For the text-containing cell, return its midpoint in (X, Y) coordinate format. 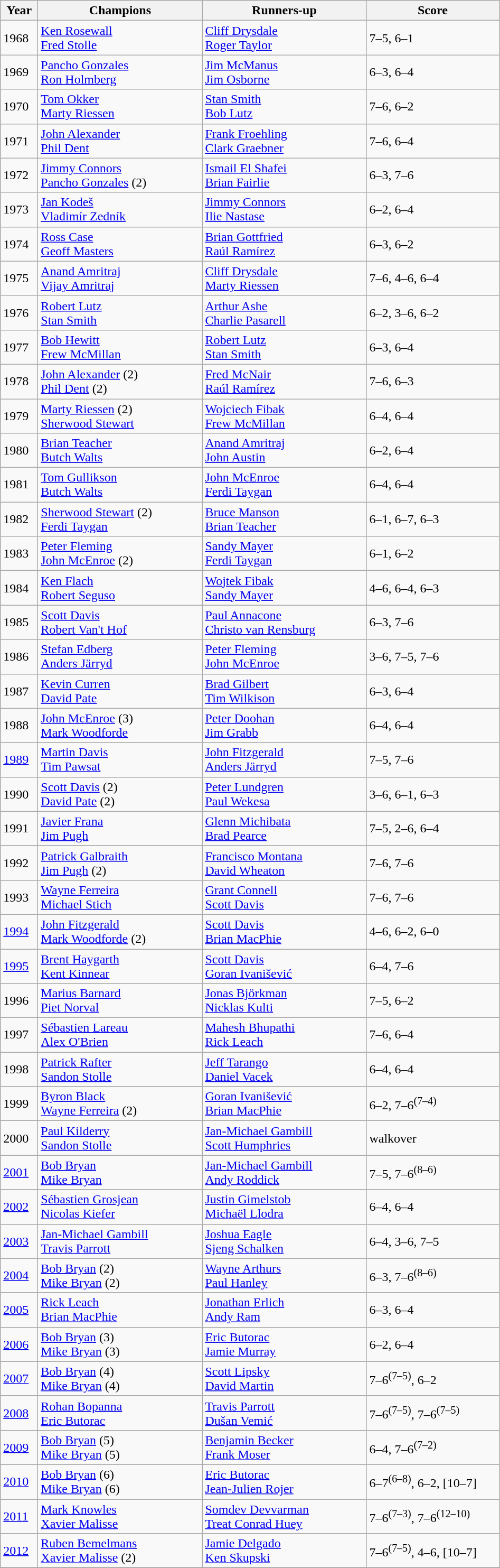
Ruben Bemelmans Xavier Malisse (2) (120, 1551)
6–2, 7–6(7–4) (433, 1103)
Stan Smith Bob Lutz (284, 107)
7–6, 6–3 (433, 382)
1983 (19, 554)
Year (19, 11)
2005 (19, 1310)
6–3, 6–2 (433, 244)
7–6, 6–2 (433, 107)
Tom Gullikson Butch Walts (120, 485)
Bob Bryan Mike Bryan (120, 1172)
Peter Fleming John McEnroe (284, 656)
Rick Leach Brian MacPhie (120, 1310)
Scott Davis Robert Van't Hof (120, 623)
1997 (19, 1035)
Sandy Mayer Ferdi Taygan (284, 554)
2011 (19, 1516)
Bob Hewitt Frew McMillan (120, 347)
1974 (19, 244)
Brian Gottfried Raúl Ramírez (284, 244)
Paul Kilderry Sandon Stolle (120, 1138)
1975 (19, 278)
Stefan Edberg Anders Järryd (120, 656)
2010 (19, 1482)
1980 (19, 450)
Jeff Tarango Daniel Vacek (284, 1070)
Tom Okker Marty Riessen (120, 107)
Mahesh Bhupathi Rick Leach (284, 1035)
Fred McNair Raúl Ramírez (284, 382)
2007 (19, 1378)
Bob Bryan (5) Mike Bryan (5) (120, 1447)
1970 (19, 107)
Scott Davis (2) David Pate (2) (120, 794)
Jimmy Connors Pancho Gonzales (2) (120, 175)
7–6(7–3), 7–6(12–10) (433, 1516)
Martin Davis Tim Pawsat (120, 760)
Sébastien Grosjean Nicolas Kiefer (120, 1207)
Sherwood Stewart (2) Ferdi Taygan (120, 519)
Wojtek Fibak Sandy Mayer (284, 588)
7–6, 4–6, 6–4 (433, 278)
John McEnroe (3) Mark Woodforde (120, 725)
Peter Doohan Jim Grabb (284, 725)
1995 (19, 966)
John Alexander (2) Phil Dent (2) (120, 382)
2003 (19, 1241)
2012 (19, 1551)
Glenn Michibata Brad Pearce (284, 829)
Scott Davis Brian MacPhie (284, 931)
Scott Lipsky David Martin (284, 1378)
Brent Haygarth Kent Kinnear (120, 966)
Jan-Michael Gambill Travis Parrott (120, 1241)
1984 (19, 588)
1990 (19, 794)
Byron Black Wayne Ferreira (2) (120, 1103)
Bruce Manson Brian Teacher (284, 519)
1978 (19, 382)
6–4, 3–6, 7–5 (433, 1241)
7–6(7–5), 4–6, [10–7] (433, 1551)
Jonathan Erlich Andy Ram (284, 1310)
7–6(7–5), 6–2 (433, 1378)
3–6, 6–1, 6–3 (433, 794)
Jamie Delgado Ken Skupski (284, 1551)
Francisco Montana David Wheaton (284, 862)
1987 (19, 691)
Benjamin Becker Frank Moser (284, 1447)
Jimmy Connors Ilie Nastase (284, 209)
1998 (19, 1070)
3–6, 7–5, 7–6 (433, 656)
Javier Frana Jim Pugh (120, 829)
Jan-Michael Gambill Andy Roddick (284, 1172)
Patrick Rafter Sandon Stolle (120, 1070)
1971 (19, 141)
Wojciech Fibak Frew McMillan (284, 415)
Jonas Björkman Nicklas Kulti (284, 1001)
Jim McManus Jim Osborne (284, 72)
2002 (19, 1207)
Eric Butorac Jean-Julien Rojer (284, 1482)
2009 (19, 1447)
1993 (19, 897)
6–2, 3–6, 6–2 (433, 313)
7–5, 7–6(8–6) (433, 1172)
1992 (19, 862)
Peter Fleming John McEnroe (2) (120, 554)
Grant Connell Scott Davis (284, 897)
Marty Riessen (2) Sherwood Stewart (120, 415)
Bob Bryan (6) Mike Bryan (6) (120, 1482)
Mark Knowles Xavier Malisse (120, 1516)
Sébastien Lareau Alex O'Brien (120, 1035)
7–5, 6–1 (433, 38)
2001 (19, 1172)
Cliff Drysdale Marty Riessen (284, 278)
7–5, 6–2 (433, 1001)
1968 (19, 38)
1988 (19, 725)
1999 (19, 1103)
Brad Gilbert Tim Wilkison (284, 691)
6–7(6–8), 6–2, [10–7] (433, 1482)
Jan Kodeš Vladimír Zedník (120, 209)
Frank Froehling Clark Graebner (284, 141)
4–6, 6–4, 6–3 (433, 588)
7–5, 7–6 (433, 760)
Jan-Michael Gambill Scott Humphries (284, 1138)
Ross Case Geoff Masters (120, 244)
Bob Bryan (4) Mike Bryan (4) (120, 1378)
Bob Bryan (3) Mike Bryan (3) (120, 1344)
1989 (19, 760)
John Fitzgerald Anders Järryd (284, 760)
Bob Bryan (2) Mike Bryan (2) (120, 1276)
1991 (19, 829)
Brian Teacher Butch Walts (120, 450)
John McEnroe Ferdi Taygan (284, 485)
2000 (19, 1138)
John Fitzgerald Mark Woodforde (2) (120, 931)
7–5, 2–6, 6–4 (433, 829)
Eric Butorac Jamie Murray (284, 1344)
Anand Amritraj Vijay Amritraj (120, 278)
Runners-up (284, 11)
walkover (433, 1138)
2006 (19, 1344)
2004 (19, 1276)
1973 (19, 209)
Ken Flach Robert Seguso (120, 588)
1969 (19, 72)
4–6, 6–2, 6–0 (433, 931)
1986 (19, 656)
Champions (120, 11)
1985 (19, 623)
7–6(7–5), 7–6(7–5) (433, 1413)
6–4, 7–6 (433, 966)
Marius Barnard Piet Norval (120, 1001)
2008 (19, 1413)
Rohan Bopanna Eric Butorac (120, 1413)
1981 (19, 485)
Kevin Curren David Pate (120, 691)
Ismail El Shafei Brian Fairlie (284, 175)
Travis Parrott Dušan Vemić (284, 1413)
6–1, 6–2 (433, 554)
Wayne Arthurs Paul Hanley (284, 1276)
1979 (19, 415)
Score (433, 11)
Cliff Drysdale Roger Taylor (284, 38)
Anand Amritraj John Austin (284, 450)
Wayne Ferreira Michael Stich (120, 897)
John Alexander Phil Dent (120, 141)
Peter Lundgren Paul Wekesa (284, 794)
1976 (19, 313)
6–3, 7–6(8–6) (433, 1276)
Arthur Ashe Charlie Pasarell (284, 313)
1996 (19, 1001)
Paul Annacone Christo van Rensburg (284, 623)
Pancho Gonzales Ron Holmberg (120, 72)
Justin Gimelstob Michaël Llodra (284, 1207)
Patrick Galbraith Jim Pugh (2) (120, 862)
1982 (19, 519)
1972 (19, 175)
6–4, 7–6(7–2) (433, 1447)
Joshua Eagle Sjeng Schalken (284, 1241)
1994 (19, 931)
1977 (19, 347)
Ken Rosewall Fred Stolle (120, 38)
Goran Ivanišević Brian MacPhie (284, 1103)
Scott Davis Goran Ivanišević (284, 966)
Somdev Devvarman Treat Conrad Huey (284, 1516)
6–1, 6–7, 6–3 (433, 519)
